Return [X, Y] of the center of cell containing provided text 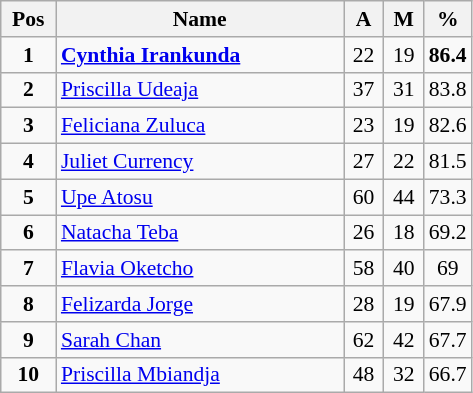
6 [28, 233]
4 [28, 162]
62 [364, 340]
9 [28, 340]
Priscilla Udeaja [200, 90]
66.7 [448, 375]
Cynthia Irankunda [200, 55]
Felizarda Jorge [200, 304]
7 [28, 269]
83.8 [448, 90]
31 [404, 90]
37 [364, 90]
M [404, 19]
67.9 [448, 304]
Priscilla Mbiandja [200, 375]
Juliet Currency [200, 162]
8 [28, 304]
10 [28, 375]
Upe Atosu [200, 197]
% [448, 19]
Sarah Chan [200, 340]
44 [404, 197]
81.5 [448, 162]
67.7 [448, 340]
86.4 [448, 55]
2 [28, 90]
A [364, 19]
3 [28, 126]
40 [404, 269]
26 [364, 233]
18 [404, 233]
27 [364, 162]
48 [364, 375]
28 [364, 304]
69 [448, 269]
82.6 [448, 126]
Name [200, 19]
Flavia Oketcho [200, 269]
Feliciana Zuluca [200, 126]
Natacha Teba [200, 233]
60 [364, 197]
5 [28, 197]
1 [28, 55]
69.2 [448, 233]
Pos [28, 19]
42 [404, 340]
23 [364, 126]
58 [364, 269]
73.3 [448, 197]
32 [404, 375]
